Detect which cell encompasses the target text, then output its (X, Y) center coordinate. 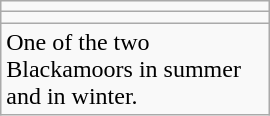
One of the two Blackamoors in summer and in winter. (135, 69)
